Locate the cell with the specified text and output its (x, y) center coordinate. 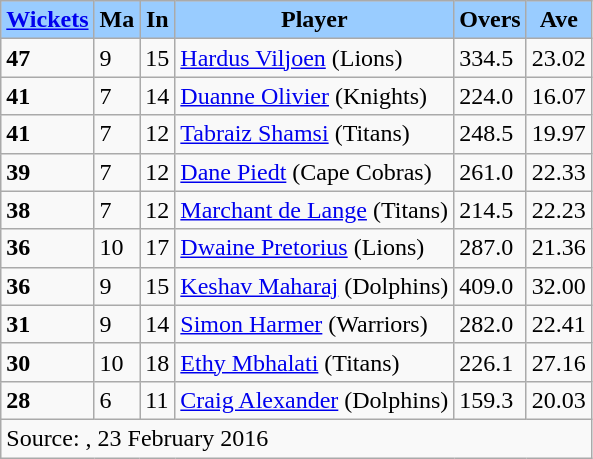
226.1 (490, 362)
17 (158, 248)
224.0 (490, 96)
Dwaine Pretorius (Lions) (314, 248)
282.0 (490, 324)
30 (48, 362)
28 (48, 400)
334.5 (490, 58)
Hardus Viljoen (Lions) (314, 58)
22.33 (558, 172)
Tabraiz Shamsi (Titans) (314, 134)
Ave (558, 20)
Overs (490, 20)
Simon Harmer (Warriors) (314, 324)
20.03 (558, 400)
21.36 (558, 248)
Wickets (48, 20)
Ethy Mbhalati (Titans) (314, 362)
287.0 (490, 248)
Keshav Maharaj (Dolphins) (314, 286)
32.00 (558, 286)
409.0 (490, 286)
Craig Alexander (Dolphins) (314, 400)
159.3 (490, 400)
31 (48, 324)
18 (158, 362)
47 (48, 58)
In (158, 20)
261.0 (490, 172)
Dane Piedt (Cape Cobras) (314, 172)
19.97 (558, 134)
Marchant de Lange (Titans) (314, 210)
11 (158, 400)
214.5 (490, 210)
22.41 (558, 324)
16.07 (558, 96)
Player (314, 20)
Ma (117, 20)
38 (48, 210)
248.5 (490, 134)
22.23 (558, 210)
6 (117, 400)
Duanne Olivier (Knights) (314, 96)
Source: , 23 February 2016 (296, 438)
23.02 (558, 58)
39 (48, 172)
27.16 (558, 362)
